Return (X, Y) of the center of cell containing provided text 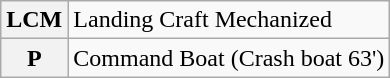
Command Boat (Crash boat 63') (229, 58)
Landing Craft Mechanized (229, 20)
P (34, 58)
LCM (34, 20)
